Pinpoint the cell where the given text exists, returning its (X, Y) midpoint coordinate. 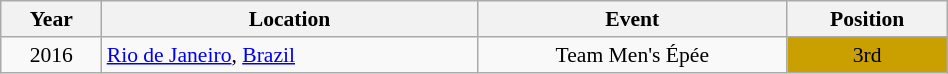
Rio de Janeiro, Brazil (290, 55)
Event (632, 19)
Location (290, 19)
Team Men's Épée (632, 55)
Year (52, 19)
3rd (867, 55)
Position (867, 19)
2016 (52, 55)
